Identify which cell holds the provided text, then report its (X, Y) central coordinate. 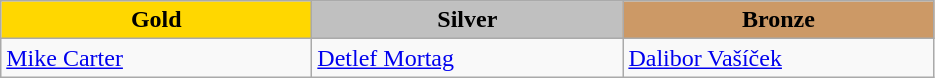
Mike Carter (156, 58)
Bronze (778, 20)
Dalibor Vašíček (778, 58)
Gold (156, 20)
Detlef Mortag (468, 58)
Silver (468, 20)
